For the text-containing cell, return its midpoint in (X, Y) coordinate format. 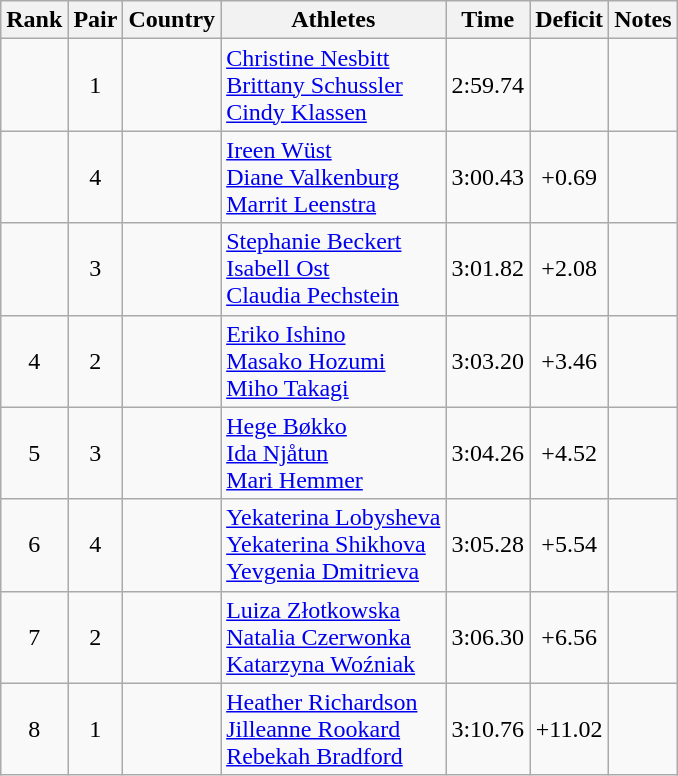
3:00.43 (488, 177)
Athletes (334, 20)
Yekaterina LobyshevaYekaterina Shikhova Yevgenia Dmitrieva (334, 545)
3:05.28 (488, 545)
3:01.82 (488, 269)
+11.02 (570, 729)
6 (34, 545)
Notes (643, 20)
Stephanie BeckertIsabell OstClaudia Pechstein (334, 269)
Pair (96, 20)
+3.46 (570, 361)
Country (172, 20)
Ireen WüstDiane ValkenburgMarrit Leenstra (334, 177)
Christine NesbittBrittany SchusslerCindy Klassen (334, 85)
3:04.26 (488, 453)
Hege BøkkoIda NjåtunMari Hemmer (334, 453)
+6.56 (570, 637)
2:59.74 (488, 85)
5 (34, 453)
Heather RichardsonJilleanne RookardRebekah Bradford (334, 729)
Eriko IshinoMasako HozumiMiho Takagi (334, 361)
Time (488, 20)
Luiza ZłotkowskaNatalia CzerwonkaKatarzyna Woźniak (334, 637)
3:10.76 (488, 729)
+4.52 (570, 453)
+2.08 (570, 269)
3:06.30 (488, 637)
7 (34, 637)
+5.54 (570, 545)
Deficit (570, 20)
+0.69 (570, 177)
8 (34, 729)
Rank (34, 20)
3:03.20 (488, 361)
